Detect which cell encompasses the target text, then output its (x, y) center coordinate. 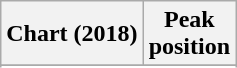
Chart (2018) (72, 34)
Peakposition (189, 34)
